Detect which cell encompasses the target text, then output its [X, Y] center coordinate. 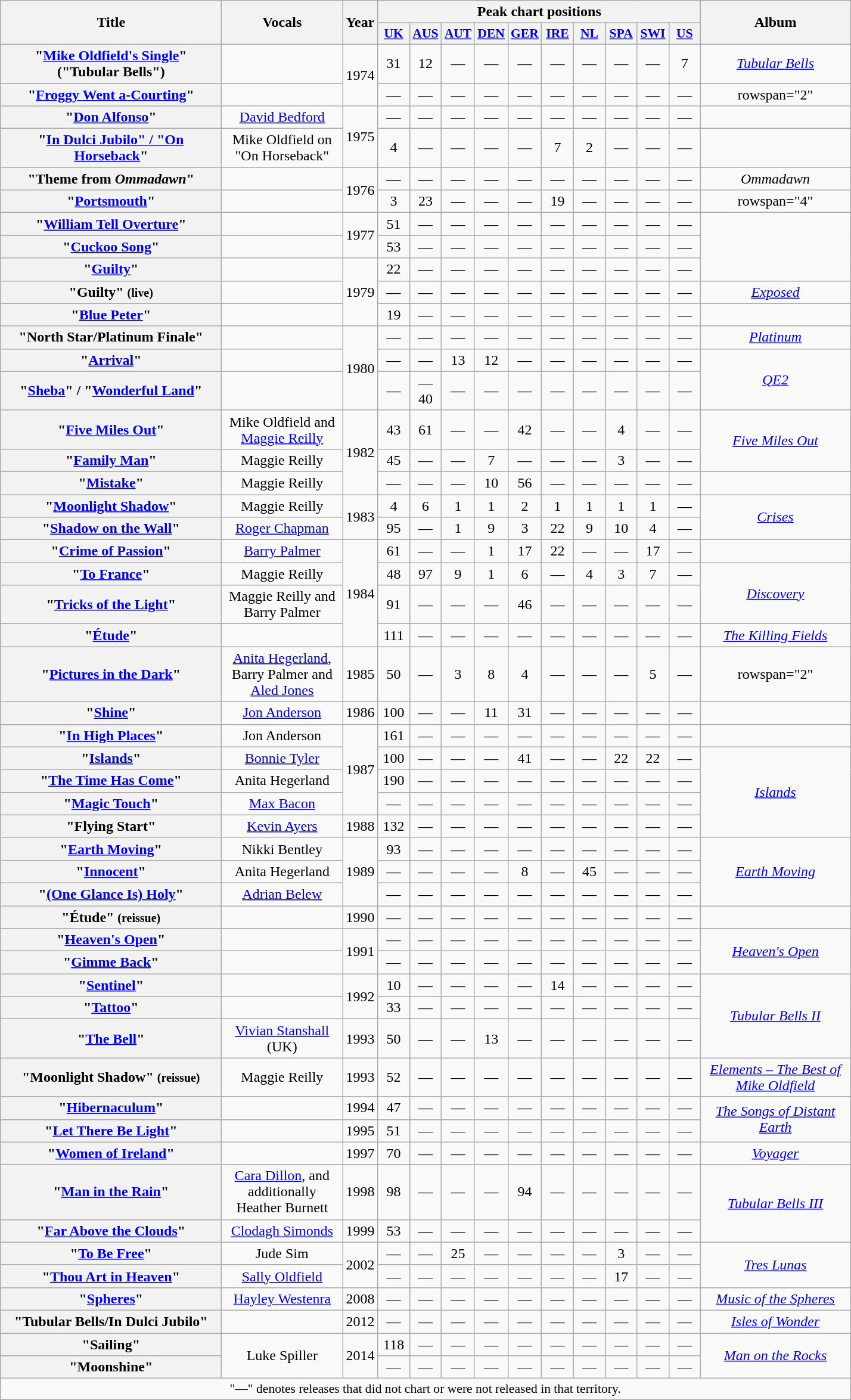
2008 [360, 1299]
Platinum [776, 337]
Cara Dillon, and additionally Heather Burnett [282, 1192]
"Mistake" [111, 483]
161 [393, 735]
93 [393, 849]
Isles of Wonder [776, 1321]
Earth Moving [776, 871]
Elements – The Best of Mike Oldfield [776, 1078]
23 [425, 201]
The Killing Fields [776, 635]
"Five Miles Out" [111, 429]
Luke Spiller [282, 1355]
25 [458, 1253]
"Sentinel" [111, 985]
Peak chart positions [539, 12]
Tubular Bells III [776, 1203]
1991 [360, 951]
SWI [653, 34]
"To France" [111, 574]
The Songs of Distant Earth [776, 1119]
DEN [491, 34]
Vivian Stanshall (UK) [282, 1038]
56 [524, 483]
95 [393, 529]
111 [393, 635]
1983 [360, 517]
"To Be Free" [111, 1253]
1975 [360, 137]
"Sheba" / "Wonderful Land" [111, 391]
Bonnie Tyler [282, 758]
11 [491, 713]
47 [393, 1108]
132 [393, 826]
"—" denotes releases that did not chart or were not released in that territory. [425, 1389]
33 [393, 1008]
Islands [776, 792]
"Mike Oldfield's Single" ("Tubular Bells") [111, 63]
NL [589, 34]
1989 [360, 871]
46 [524, 604]
1977 [360, 235]
"North Star/Platinum Finale" [111, 337]
70 [393, 1153]
14 [558, 985]
"Theme from Ommadawn" [111, 179]
Max Bacon [282, 803]
"Let There Be Light" [111, 1131]
Adrian Belew [282, 894]
2002 [360, 1265]
SPA [621, 34]
1995 [360, 1131]
"Heaven's Open" [111, 940]
"Shine" [111, 713]
"Don Alfonso" [111, 117]
"Portsmouth" [111, 201]
"Guilty" [111, 269]
Clodagh Simonds [282, 1231]
"Tricks of the Light" [111, 604]
AUS [425, 34]
Heaven's Open [776, 951]
Maggie Reilly and Barry Palmer [282, 604]
98 [393, 1192]
Barry Palmer [282, 551]
1976 [360, 190]
"Women of Ireland" [111, 1153]
"Gimme Back" [111, 963]
Year [360, 23]
"Crime of Passion" [111, 551]
Five Miles Out [776, 441]
1998 [360, 1192]
"Tattoo" [111, 1008]
1988 [360, 826]
Tubular Bells II [776, 1016]
GER [524, 34]
"Blue Peter" [111, 315]
"William Tell Overture" [111, 224]
"Islands" [111, 758]
"Étude" [111, 635]
"Shadow on the Wall" [111, 529]
Vocals [282, 23]
1987 [360, 769]
"Moonlight Shadow" [111, 506]
—40 [425, 391]
"Thou Art in Heaven" [111, 1276]
Sally Oldfield [282, 1276]
1980 [360, 368]
43 [393, 429]
"Froggy Went a-Courting" [111, 95]
42 [524, 429]
rowspan="4" [776, 201]
Tres Lunas [776, 1265]
97 [425, 574]
1982 [360, 452]
118 [393, 1344]
"Moonlight Shadow" (reissue) [111, 1078]
QE2 [776, 379]
"Étude" (reissue) [111, 917]
2014 [360, 1355]
5 [653, 674]
"Tubular Bells/In Dulci Jubilo" [111, 1321]
Nikki Bentley [282, 849]
"Far Above the Clouds" [111, 1231]
"Earth Moving" [111, 849]
Kevin Ayers [282, 826]
"The Bell" [111, 1038]
AUT [458, 34]
Crises [776, 517]
"Moonshine" [111, 1367]
Music of the Spheres [776, 1299]
"Magic Touch" [111, 803]
1992 [360, 997]
Ommadawn [776, 179]
"Arrival" [111, 360]
"Pictures in the Dark" [111, 674]
"Spheres" [111, 1299]
Exposed [776, 292]
Jude Sim [282, 1253]
190 [393, 781]
David Bedford [282, 117]
"Family Man" [111, 460]
Album [776, 23]
Mike Oldfield on "On Horseback" [282, 148]
1994 [360, 1108]
"Flying Start" [111, 826]
1984 [360, 594]
Hayley Westenra [282, 1299]
1979 [360, 292]
Voyager [776, 1153]
"Innocent" [111, 871]
91 [393, 604]
41 [524, 758]
Roger Chapman [282, 529]
"(One Glance Is) Holy" [111, 894]
US [684, 34]
Tubular Bells [776, 63]
"Cuckoo Song" [111, 247]
Anita Hegerland, Barry Palmer and Aled Jones [282, 674]
1985 [360, 674]
52 [393, 1078]
"In High Places" [111, 735]
"Sailing" [111, 1344]
1986 [360, 713]
"Guilty" (live) [111, 292]
"Man in the Rain" [111, 1192]
48 [393, 574]
UK [393, 34]
Discovery [776, 594]
"In Dulci Jubilo" / "On Horseback" [111, 148]
"The Time Has Come" [111, 781]
Title [111, 23]
1990 [360, 917]
IRE [558, 34]
94 [524, 1192]
1974 [360, 75]
Mike Oldfield and Maggie Reilly [282, 429]
1997 [360, 1153]
2012 [360, 1321]
Man on the Rocks [776, 1355]
1999 [360, 1231]
"Hibernaculum" [111, 1108]
